From the cell containing the given text, extract its center point as [X, Y] coordinate. 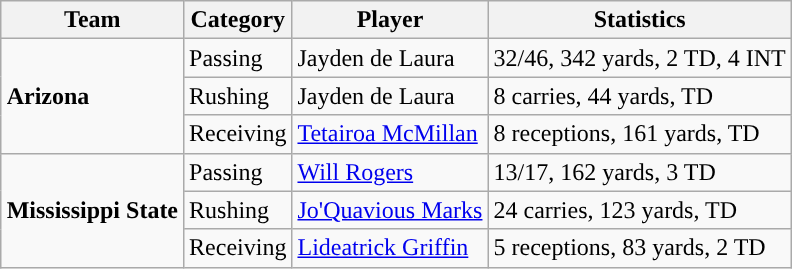
32/46, 342 yards, 2 TD, 4 INT [640, 58]
8 receptions, 161 yards, TD [640, 134]
Category [238, 20]
Statistics [640, 20]
5 receptions, 83 yards, 2 TD [640, 248]
Team [92, 20]
8 carries, 44 yards, TD [640, 96]
Jo'Quavious Marks [390, 210]
Arizona [92, 96]
Tetairoa McMillan [390, 134]
Lideatrick Griffin [390, 248]
Mississippi State [92, 210]
13/17, 162 yards, 3 TD [640, 172]
Will Rogers [390, 172]
Player [390, 20]
24 carries, 123 yards, TD [640, 210]
